Capture the cell that displays the provided text and extract its [X, Y] central coordinate. 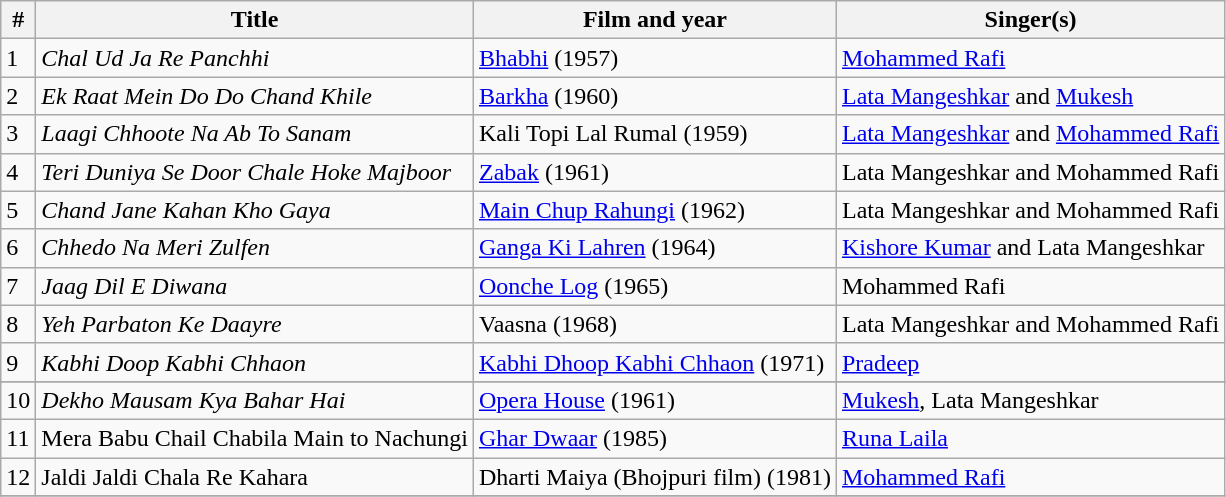
Opera House (1961) [654, 400]
6 [18, 248]
4 [18, 172]
Mukesh, Lata Mangeshkar [1030, 400]
Laagi Chhoote Na Ab To Sanam [255, 134]
Kabhi Dhoop Kabhi Chhaon (1971) [654, 362]
11 [18, 438]
5 [18, 210]
Lata Mangeshkar and Mukesh [1030, 96]
Yeh Parbaton Ke Daayre [255, 324]
Kali Topi Lal Rumal (1959) [654, 134]
2 [18, 96]
9 [18, 362]
Film and year [654, 20]
Ghar Dwaar (1985) [654, 438]
12 [18, 477]
Zabak (1961) [654, 172]
Kishore Kumar and Lata Mangeshkar [1030, 248]
Mera Babu Chail Chabila Main to Nachungi [255, 438]
Chal Ud Ja Re Panchhi [255, 58]
Ek Raat Mein Do Do Chand Khile [255, 96]
Bhabhi (1957) [654, 58]
# [18, 20]
7 [18, 286]
10 [18, 400]
Pradeep [1030, 362]
Kabhi Doop Kabhi Chhaon [255, 362]
Dharti Maiya (Bhojpuri film) (1981) [654, 477]
3 [18, 134]
Teri Duniya Se Door Chale Hoke Majboor [255, 172]
Ganga Ki Lahren (1964) [654, 248]
Jaag Dil E Diwana [255, 286]
Jaldi Jaldi Chala Re Kahara [255, 477]
8 [18, 324]
Oonche Log (1965) [654, 286]
Vaasna (1968) [654, 324]
Chand Jane Kahan Kho Gaya [255, 210]
Main Chup Rahungi (1962) [654, 210]
Chhedo Na Meri Zulfen [255, 248]
Runa Laila [1030, 438]
1 [18, 58]
Title [255, 20]
Singer(s) [1030, 20]
Barkha (1960) [654, 96]
Dekho Mausam Kya Bahar Hai [255, 400]
